Determine the [x, y] coordinate at the center of the cell enclosing the given text.  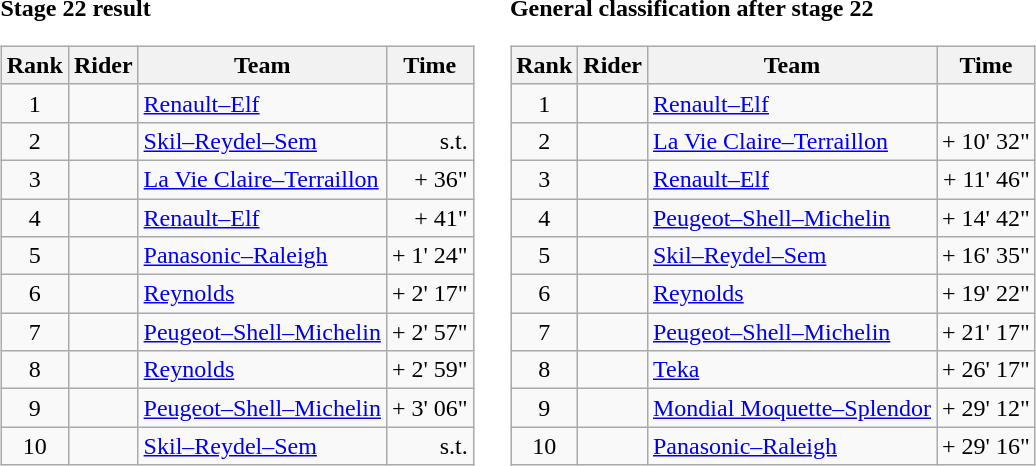
+ 2' 17" [430, 294]
+ 3' 06" [430, 408]
+ 19' 22" [986, 294]
Mondial Moquette–Splendor [792, 408]
+ 2' 57" [430, 332]
+ 29' 16" [986, 446]
+ 21' 17" [986, 332]
+ 1' 24" [430, 256]
+ 29' 12" [986, 408]
+ 2' 59" [430, 370]
+ 16' 35" [986, 256]
+ 26' 17" [986, 370]
+ 11' 46" [986, 179]
Teka [792, 370]
+ 41" [430, 217]
+ 36" [430, 179]
+ 10' 32" [986, 141]
+ 14' 42" [986, 217]
